From the cell containing the given text, extract its center point as (X, Y) coordinate. 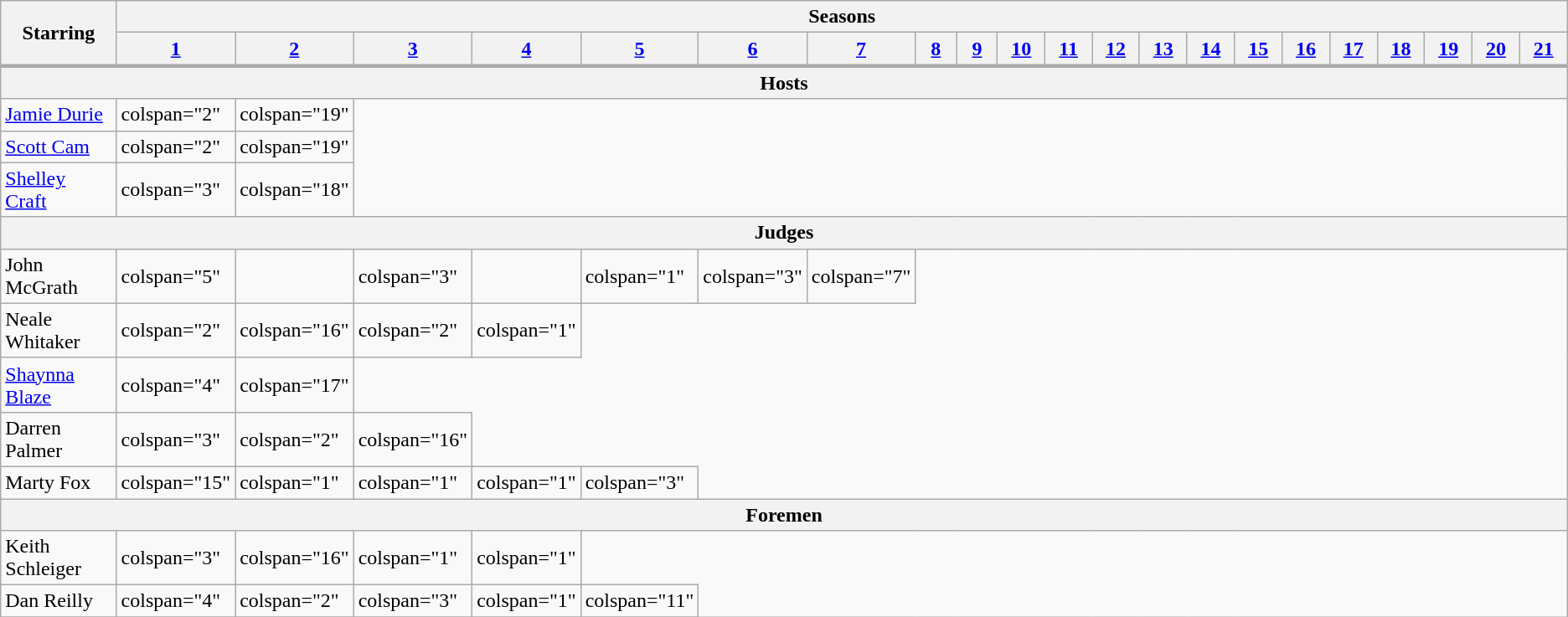
21 (1543, 49)
9 (977, 49)
Hosts (784, 82)
2 (295, 49)
19 (1449, 49)
colspan="7" (861, 276)
15 (1258, 49)
5 (640, 49)
8 (936, 49)
4 (527, 49)
Keith Schleiger (59, 558)
Shaynna Blaze (59, 385)
13 (1163, 49)
colspan="17" (295, 385)
Jamie Durie (59, 115)
14 (1211, 49)
colspan="18" (295, 189)
10 (1022, 49)
12 (1116, 49)
1 (176, 49)
Seasons (842, 17)
colspan="15" (176, 482)
6 (753, 49)
7 (861, 49)
Judges (784, 233)
Scott Cam (59, 147)
16 (1307, 49)
20 (1496, 49)
colspan="11" (640, 601)
Neale Whitaker (59, 330)
11 (1069, 49)
Marty Fox (59, 482)
John McGrath (59, 276)
3 (413, 49)
Shelley Craft (59, 189)
18 (1400, 49)
Foremen (784, 515)
Starring (59, 33)
colspan="5" (176, 276)
17 (1354, 49)
Darren Palmer (59, 439)
Dan Reilly (59, 601)
